Capture the cell that displays the provided text and extract its (x, y) central coordinate. 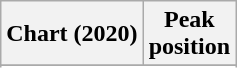
Chart (2020) (72, 34)
Peakposition (189, 34)
